Output the (x, y) coordinate of the center of the cell containing the given text.  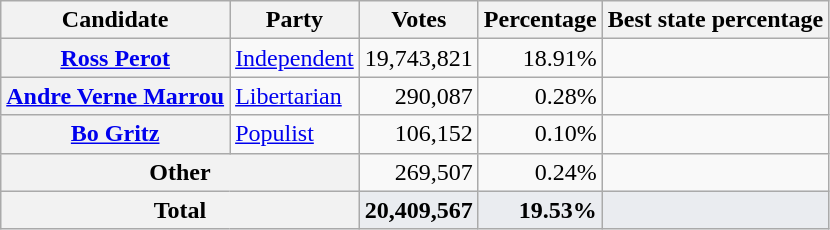
Percentage (540, 20)
269,507 (418, 172)
18.91% (540, 58)
Candidate (116, 20)
Libertarian (295, 96)
Best state percentage (716, 20)
Independent (295, 58)
20,409,567 (418, 210)
Party (295, 20)
Total (180, 210)
19.53% (540, 210)
0.28% (540, 96)
Other (180, 172)
0.10% (540, 134)
Votes (418, 20)
0.24% (540, 172)
19,743,821 (418, 58)
Andre Verne Marrou (116, 96)
106,152 (418, 134)
290,087 (418, 96)
Bo Gritz (116, 134)
Ross Perot (116, 58)
Populist (295, 134)
